Determine the [x, y] coordinate at the center of the cell enclosing the given text.  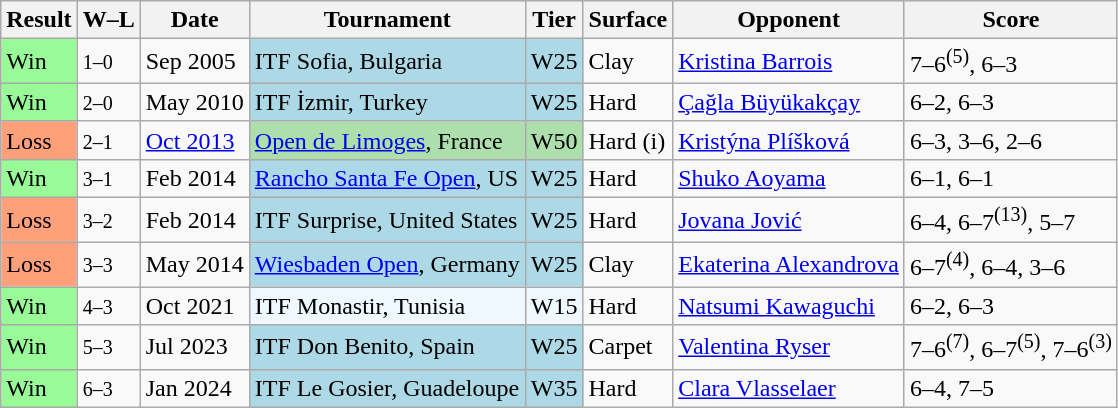
7–6(7), 6–7(5), 7–6(3) [1010, 348]
Ekaterina Alexandrova [789, 264]
6–3 [108, 388]
W–L [108, 20]
Carpet [628, 348]
Score [1010, 20]
4–3 [108, 306]
Result [39, 20]
ITF Sofia, Bulgaria [387, 62]
Oct 2021 [194, 306]
Open de Limoges, France [387, 140]
6–4, 7–5 [1010, 388]
2–1 [108, 140]
Clara Vlasselaer [789, 388]
Wiesbaden Open, Germany [387, 264]
3–1 [108, 178]
ITF Monastir, Tunisia [387, 306]
ITF Le Gosier, Guadeloupe [387, 388]
ITF İzmir, Turkey [387, 102]
Kristina Barrois [789, 62]
Date [194, 20]
Shuko Aoyama [789, 178]
Hard (i) [628, 140]
Çağla Büyükakçay [789, 102]
May 2010 [194, 102]
Rancho Santa Fe Open, US [387, 178]
7–6(5), 6–3 [1010, 62]
ITF Surprise, United States [387, 220]
6–7(4), 6–4, 3–6 [1010, 264]
Oct 2013 [194, 140]
6–1, 6–1 [1010, 178]
3–3 [108, 264]
May 2014 [194, 264]
6–3, 3–6, 2–6 [1010, 140]
W50 [554, 140]
Tier [554, 20]
W15 [554, 306]
5–3 [108, 348]
Kristýna Plíšková [789, 140]
3–2 [108, 220]
Valentina Ryser [789, 348]
ITF Don Benito, Spain [387, 348]
Opponent [789, 20]
Tournament [387, 20]
Surface [628, 20]
W35 [554, 388]
2–0 [108, 102]
Natsumi Kawaguchi [789, 306]
Jul 2023 [194, 348]
1–0 [108, 62]
Jovana Jović [789, 220]
6–4, 6–7(13), 5–7 [1010, 220]
Sep 2005 [194, 62]
Jan 2024 [194, 388]
